Identify which cell holds the provided text, then report its [X, Y] central coordinate. 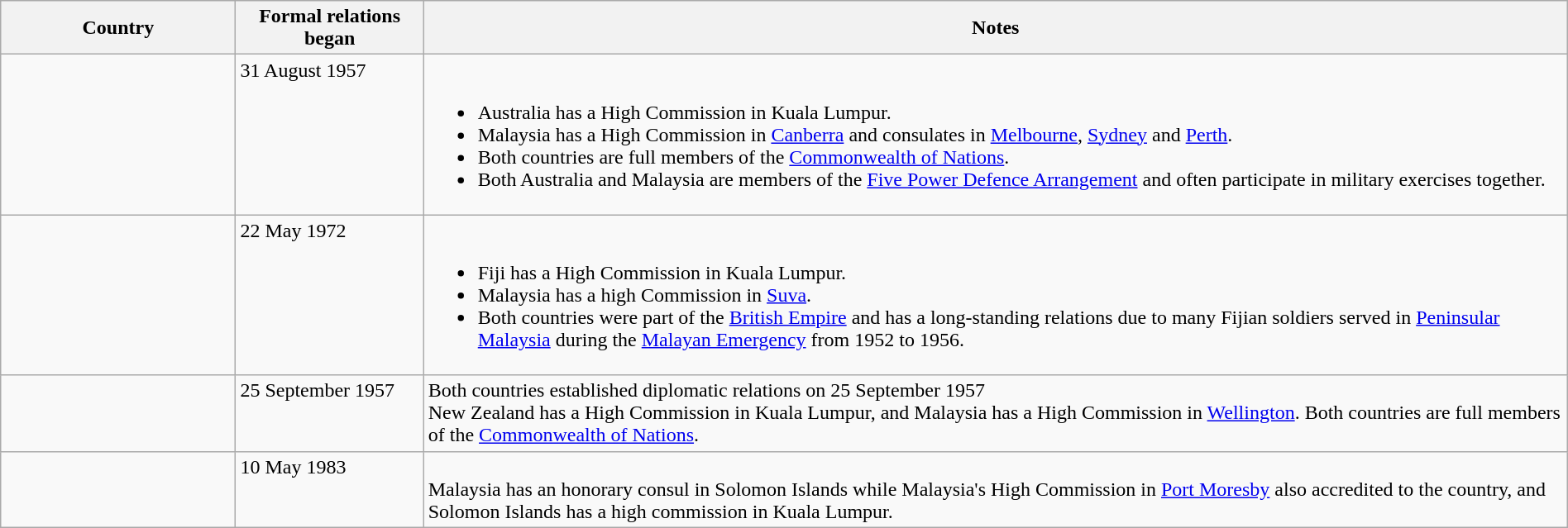
22 May 1972 [329, 295]
Country [118, 28]
31 August 1957 [329, 135]
25 September 1957 [329, 413]
10 May 1983 [329, 489]
Notes [996, 28]
Formal relations began [329, 28]
